Determine the (X, Y) coordinate at the center of the cell enclosing the given text.  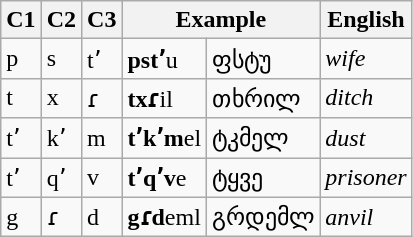
gɾdeml (164, 217)
m (102, 138)
d (102, 217)
dust (366, 138)
wife (366, 59)
C1 (21, 20)
ტკმელ (264, 138)
s (61, 59)
kʼ (61, 138)
pstʼu (164, 59)
ditch (366, 98)
გრდემლ (264, 217)
v (102, 178)
txɾil (164, 98)
g (21, 217)
qʼ (61, 178)
Example (221, 20)
tʼqʼve (164, 178)
C3 (102, 20)
English (366, 20)
C2 (61, 20)
t (21, 98)
x (61, 98)
anvil (366, 217)
ტყვე (264, 178)
prisoner (366, 178)
თხრილ (264, 98)
tʼkʼmel (164, 138)
ფსტუ (264, 59)
p (21, 59)
